Detect which cell encompasses the target text, then output its (X, Y) center coordinate. 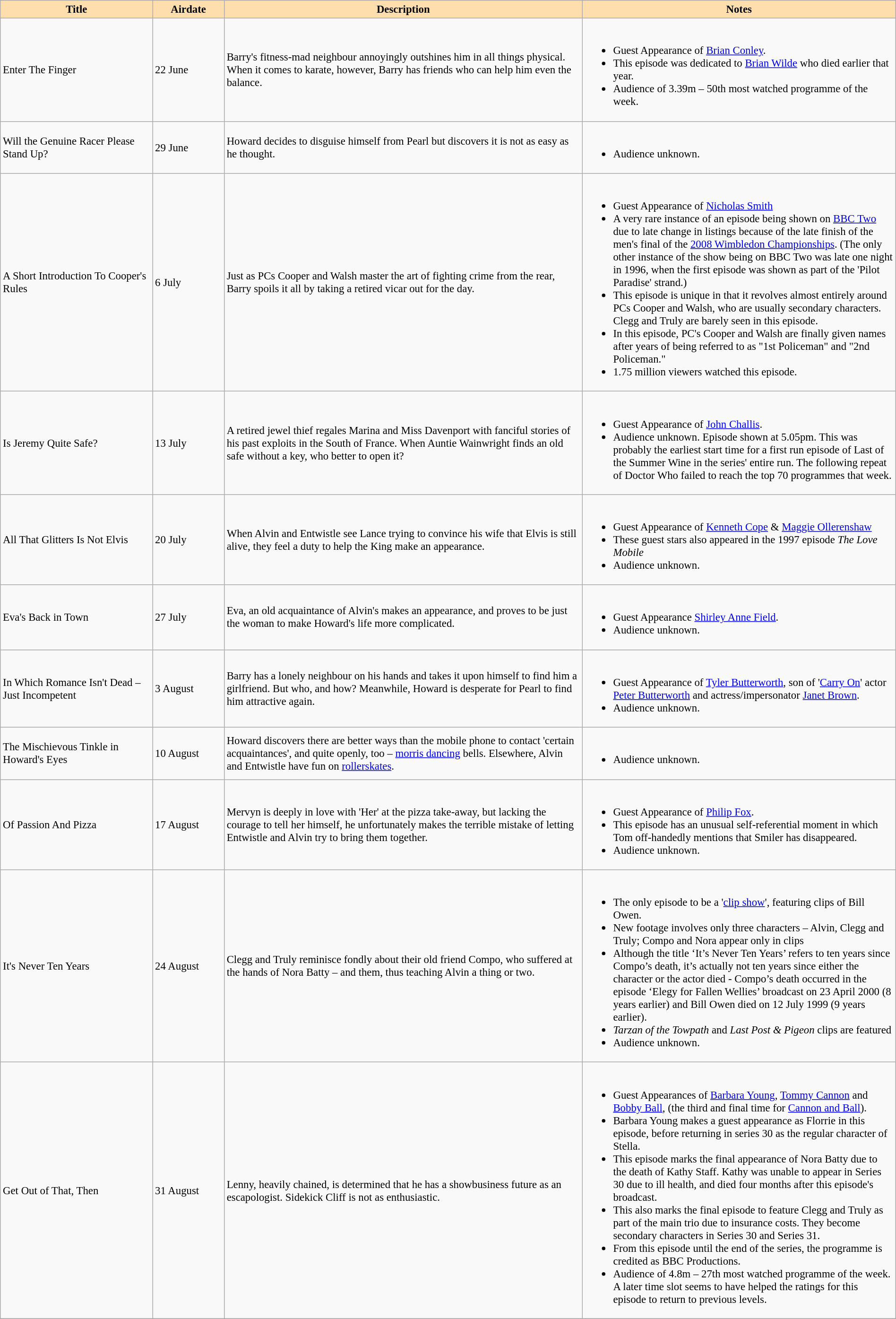
Title (77, 9)
In Which Romance Isn't Dead – Just Incompetent (77, 688)
Eva, an old acquaintance of Alvin's makes an appearance, and proves to be just the woman to make Howard's life more complicated. (403, 617)
Of Passion And Pizza (77, 824)
Howard decides to disguise himself from Pearl but discovers it is not as easy as he thought. (403, 148)
Will the Genuine Racer Please Stand Up? (77, 148)
29 June (189, 148)
Just as PCs Cooper and Walsh master the art of fighting crime from the rear, Barry spoils it all by taking a retired vicar out for the day. (403, 283)
When Alvin and Entwistle see Lance trying to convince his wife that Elvis is still alive, they feel a duty to help the King make an appearance. (403, 540)
17 August (189, 824)
24 August (189, 966)
27 July (189, 617)
Guest Appearance Shirley Anne Field.Audience unknown. (739, 617)
A Short Introduction To Cooper's Rules (77, 283)
Guest Appearance of Tyler Butterworth, son of 'Carry On' actor Peter Butterworth and actress/impersonator Janet Brown.Audience unknown. (739, 688)
Guest Appearance of Kenneth Cope & Maggie OllerenshawThese guest stars also appeared in the 1997 episode The Love MobileAudience unknown. (739, 540)
The Mischievous Tinkle in Howard's Eyes (77, 754)
22 June (189, 70)
Eva's Back in Town (77, 617)
13 July (189, 443)
Is Jeremy Quite Safe? (77, 443)
31 August (189, 1190)
It's Never Ten Years (77, 966)
20 July (189, 540)
Description (403, 9)
All That Glitters Is Not Elvis (77, 540)
Airdate (189, 9)
Lenny, heavily chained, is determined that he has a showbusiness future as an escapologist. Sidekick Cliff is not as enthusiastic. (403, 1190)
10 August (189, 754)
Enter The Finger (77, 70)
Notes (739, 9)
Get Out of That, Then (77, 1190)
3 August (189, 688)
6 July (189, 283)
